For the text-containing cell, return its midpoint in [X, Y] coordinate format. 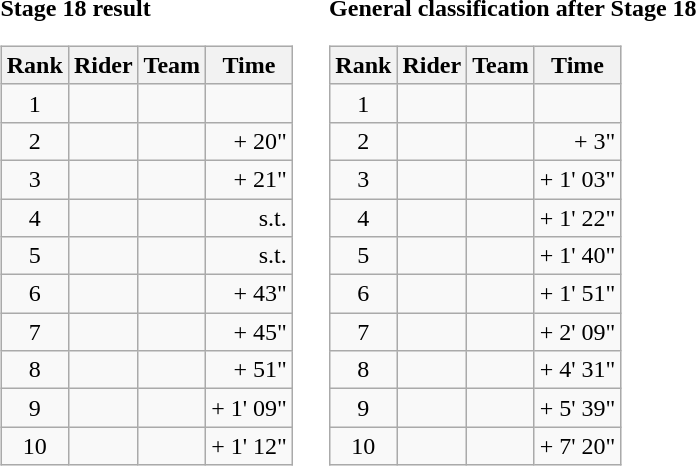
+ 4' 31" [578, 370]
+ 51" [250, 370]
+ 43" [250, 294]
+ 1' 03" [578, 179]
+ 20" [250, 141]
+ 21" [250, 179]
+ 1' 09" [250, 408]
+ 7' 20" [578, 446]
+ 1' 51" [578, 294]
+ 1' 40" [578, 256]
+ 2' 09" [578, 332]
+ 3" [578, 141]
+ 5' 39" [578, 408]
+ 1' 22" [578, 217]
+ 45" [250, 332]
+ 1' 12" [250, 446]
